Capture the cell that displays the provided text and extract its (X, Y) central coordinate. 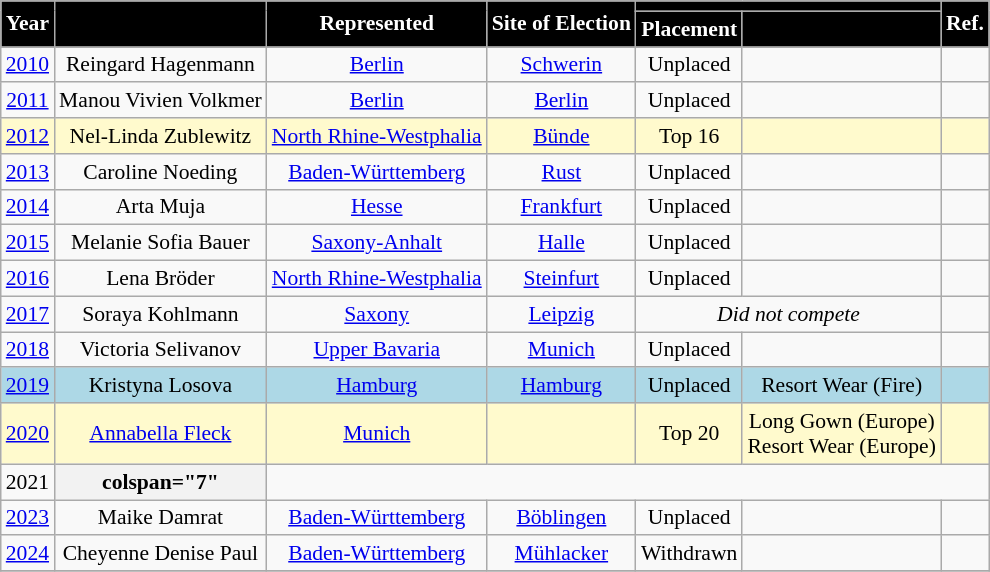
Arta Muja (160, 207)
Saxony (377, 314)
2012 (28, 136)
2011 (28, 101)
2013 (28, 172)
Manou Vivien Volkmer (160, 101)
2016 (28, 279)
Schwerin (562, 65)
Annabella Fleck (160, 434)
2018 (28, 350)
Withdrawn (689, 554)
Placement (689, 29)
2017 (28, 314)
Ref. (965, 24)
Melanie Sofia Bauer (160, 243)
Bünde (562, 136)
Halle (562, 243)
Year (28, 24)
2014 (28, 207)
Represented (377, 24)
Top 16 (689, 136)
Reingard Hagenmann (160, 65)
Soraya Kohlmann (160, 314)
Cheyenne Denise Paul (160, 554)
Saxony-Anhalt (377, 243)
2015 (28, 243)
Top 20 (689, 434)
Kristyna Losova (160, 386)
2019 (28, 386)
2020 (28, 434)
Rust (562, 172)
Long Gown (Europe) Resort Wear (Europe) (842, 434)
Resort Wear (Fire) (842, 386)
Victoria Selivanov (160, 350)
Leipzig (562, 314)
Did not compete (788, 314)
Frankfurt (562, 207)
Upper Bavaria (377, 350)
Site of Election (562, 24)
2023 (28, 518)
Hesse (377, 207)
Nel-Linda Zublewitz (160, 136)
colspan="7" (160, 482)
Caroline Noeding (160, 172)
2010 (28, 65)
Maike Damrat (160, 518)
Lena Bröder (160, 279)
Böblingen (562, 518)
2024 (28, 554)
2021 (28, 482)
Steinfurt (562, 279)
Mühlacker (562, 554)
